Identify which cell holds the provided text, then report its (X, Y) central coordinate. 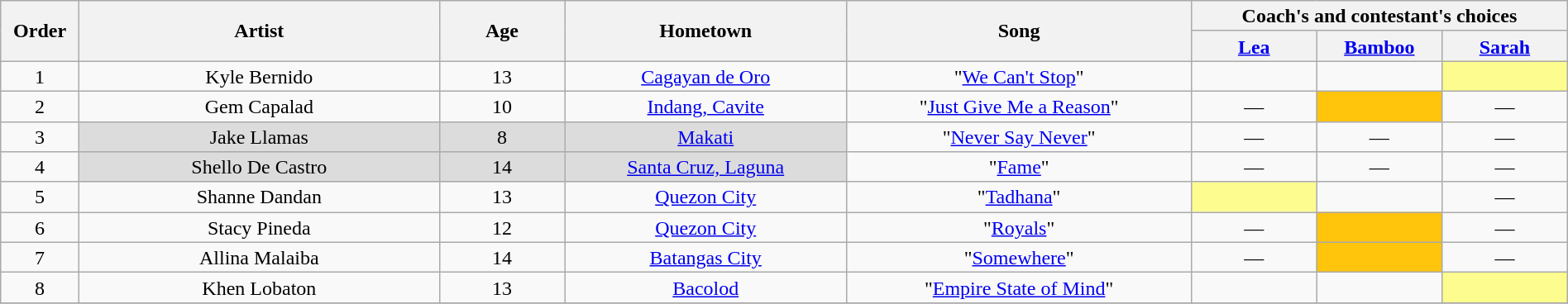
Jake Llamas (259, 137)
3 (40, 137)
Shello De Castro (259, 167)
1 (40, 76)
Gem Capalad (259, 106)
"Somewhere" (1019, 258)
7 (40, 258)
Kyle Bernido (259, 76)
Cagayan de Oro (706, 76)
Santa Cruz, Laguna (706, 167)
"Tadhana" (1019, 197)
Batangas City (706, 258)
Allina Malaiba (259, 258)
"Royals" (1019, 228)
Age (502, 31)
Sarah (1505, 46)
"Fame" (1019, 167)
Makati (706, 137)
"Empire State of Mind" (1019, 287)
"Never Say Never" (1019, 137)
Bamboo (1379, 46)
4 (40, 167)
Lea (1255, 46)
Indang, Cavite (706, 106)
"We Can't Stop" (1019, 76)
10 (502, 106)
Coach's and contestant's choices (1379, 17)
Order (40, 31)
Artist (259, 31)
Shanne Dandan (259, 197)
Stacy Pineda (259, 228)
2 (40, 106)
5 (40, 197)
Khen Lobaton (259, 287)
Song (1019, 31)
12 (502, 228)
Hometown (706, 31)
6 (40, 228)
"Just Give Me a Reason" (1019, 106)
Bacolod (706, 287)
